Provide the [x, y] coordinate of the cell's center where the given text is located.  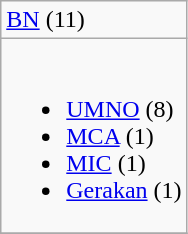
UMNO (8) MCA (1) MIC (1) Gerakan (1) [94, 136]
BN (11) [94, 20]
